Locate the cell with the specified text and output its (x, y) center coordinate. 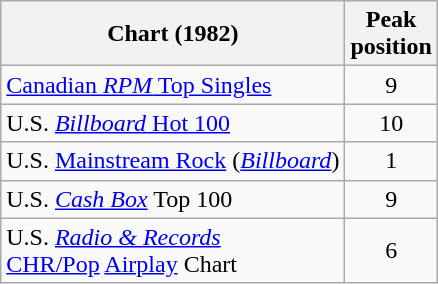
U.S. Billboard Hot 100 (173, 123)
Canadian RPM Top Singles (173, 85)
Chart (1982) (173, 34)
Peakposition (391, 34)
U.S. Cash Box Top 100 (173, 199)
U.S. Mainstream Rock (Billboard) (173, 161)
U.S. Radio & RecordsCHR/Pop Airplay Chart (173, 250)
10 (391, 123)
6 (391, 250)
1 (391, 161)
